Find where the given text appears and provide that cell's center as (X, Y) coordinate. 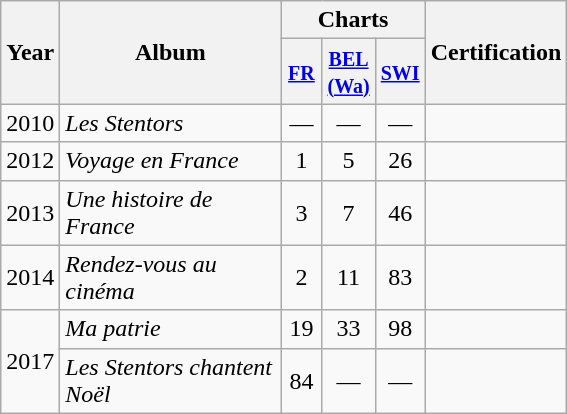
5 (348, 161)
FR (302, 72)
84 (302, 380)
3 (302, 212)
Album (170, 52)
46 (400, 212)
Rendez-vous au cinéma (170, 278)
Voyage en France (170, 161)
2012 (30, 161)
Certification (496, 52)
2010 (30, 123)
83 (400, 278)
2 (302, 278)
33 (348, 329)
19 (302, 329)
Year (30, 52)
2017 (30, 362)
2013 (30, 212)
26 (400, 161)
7 (348, 212)
2014 (30, 278)
Les Stentors chantent Noël (170, 380)
Charts (353, 20)
1 (302, 161)
98 (400, 329)
Les Stentors (170, 123)
11 (348, 278)
BEL (Wa) (348, 72)
Ma patrie (170, 329)
Une histoire de France (170, 212)
SWI (400, 72)
